Return (x, y) of the center of cell containing provided text 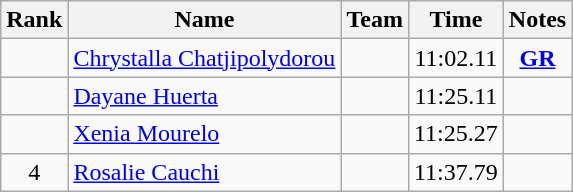
Rosalie Cauchi (204, 172)
Rank (34, 20)
Notes (537, 20)
Team (375, 20)
Dayane Huerta (204, 96)
11:25.27 (456, 134)
GR (537, 58)
Chrystalla Chatjipolydorou (204, 58)
Name (204, 20)
Time (456, 20)
11:37.79 (456, 172)
4 (34, 172)
11:02.11 (456, 58)
Xenia Mourelo (204, 134)
11:25.11 (456, 96)
